Extract the [x, y] coordinate from the center of the cell holding the provided text.  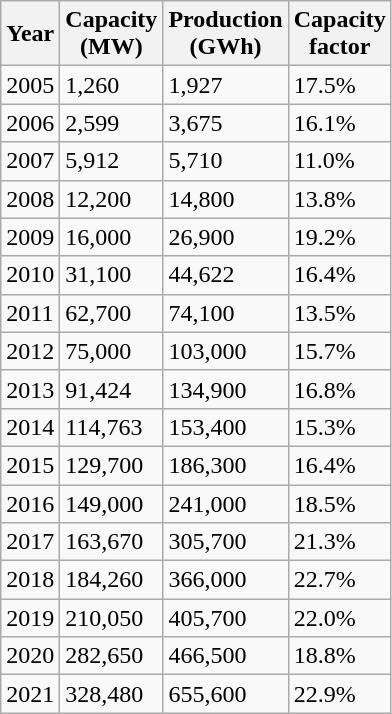
13.8% [340, 199]
3,675 [226, 123]
31,100 [112, 275]
22.7% [340, 580]
2012 [30, 351]
2006 [30, 123]
655,600 [226, 694]
11.0% [340, 161]
2011 [30, 313]
1,260 [112, 85]
91,424 [112, 389]
134,900 [226, 389]
44,622 [226, 275]
16.1% [340, 123]
2005 [30, 85]
18.8% [340, 656]
2020 [30, 656]
210,050 [112, 618]
2019 [30, 618]
2007 [30, 161]
5,912 [112, 161]
Capacity factor [340, 34]
1,927 [226, 85]
103,000 [226, 351]
305,700 [226, 542]
62,700 [112, 313]
2015 [30, 465]
2016 [30, 503]
2013 [30, 389]
241,000 [226, 503]
21.3% [340, 542]
16,000 [112, 237]
22.0% [340, 618]
13.5% [340, 313]
2014 [30, 427]
19.2% [340, 237]
405,700 [226, 618]
75,000 [112, 351]
74,100 [226, 313]
26,900 [226, 237]
Year [30, 34]
15.3% [340, 427]
2010 [30, 275]
22.9% [340, 694]
12,200 [112, 199]
186,300 [226, 465]
2021 [30, 694]
114,763 [112, 427]
2017 [30, 542]
2009 [30, 237]
18.5% [340, 503]
2,599 [112, 123]
17.5% [340, 85]
16.8% [340, 389]
149,000 [112, 503]
5,710 [226, 161]
14,800 [226, 199]
282,650 [112, 656]
184,260 [112, 580]
2008 [30, 199]
153,400 [226, 427]
129,700 [112, 465]
Capacity (MW) [112, 34]
163,670 [112, 542]
328,480 [112, 694]
Production (GWh) [226, 34]
15.7% [340, 351]
366,000 [226, 580]
466,500 [226, 656]
2018 [30, 580]
